Search for the cell housing the specified text and yield its (X, Y) center coordinate. 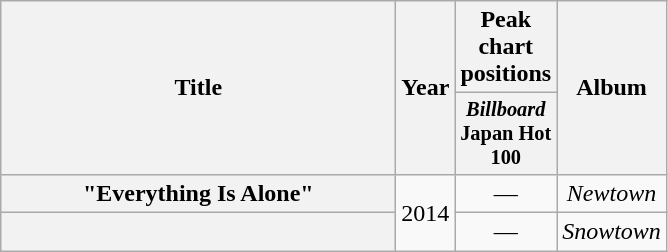
Billboard Japan Hot 100 (506, 134)
2014 (426, 212)
"Everything Is Alone" (198, 193)
Album (612, 88)
Year (426, 88)
Peak chart positions (506, 47)
Snowtown (612, 232)
Title (198, 88)
Newtown (612, 193)
